Output the [x, y] coordinate of the center of the cell containing the given text.  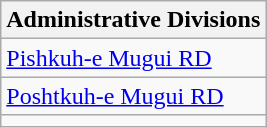
Pishkuh-e Mugui RD [134, 58]
Administrative Divisions [134, 20]
Poshtkuh-e Mugui RD [134, 96]
